Determine the [x, y] coordinate at the center of the cell enclosing the given text.  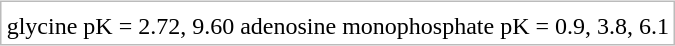
adenosine monophosphate pK = 0.9, 3.8, 6.1 [455, 27]
glycine pK = 2.72, 9.60 [120, 27]
